Return the [x, y] coordinate for the center point of the cell that contains the specified text.  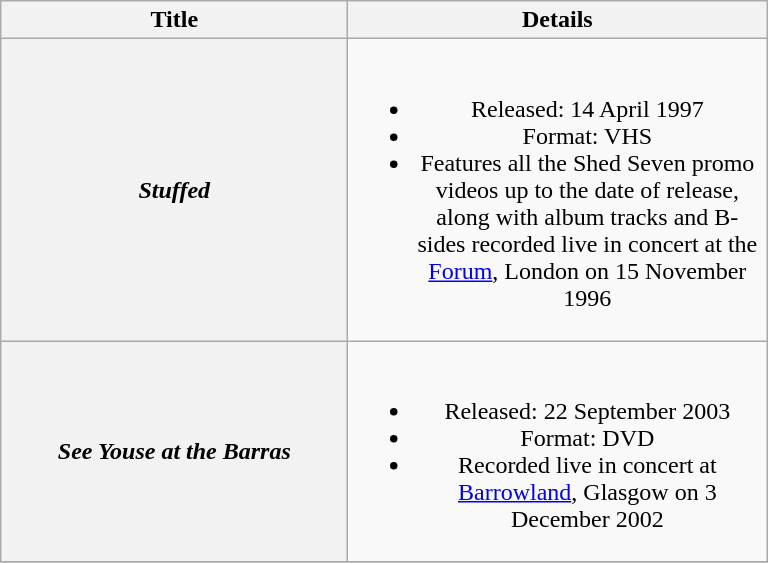
Details [558, 20]
Stuffed [174, 190]
Released: 22 September 2003Format: DVDRecorded live in concert at Barrowland, Glasgow on 3 December 2002 [558, 452]
See Youse at the Barras [174, 452]
Title [174, 20]
